Capture the cell that displays the provided text and extract its [x, y] central coordinate. 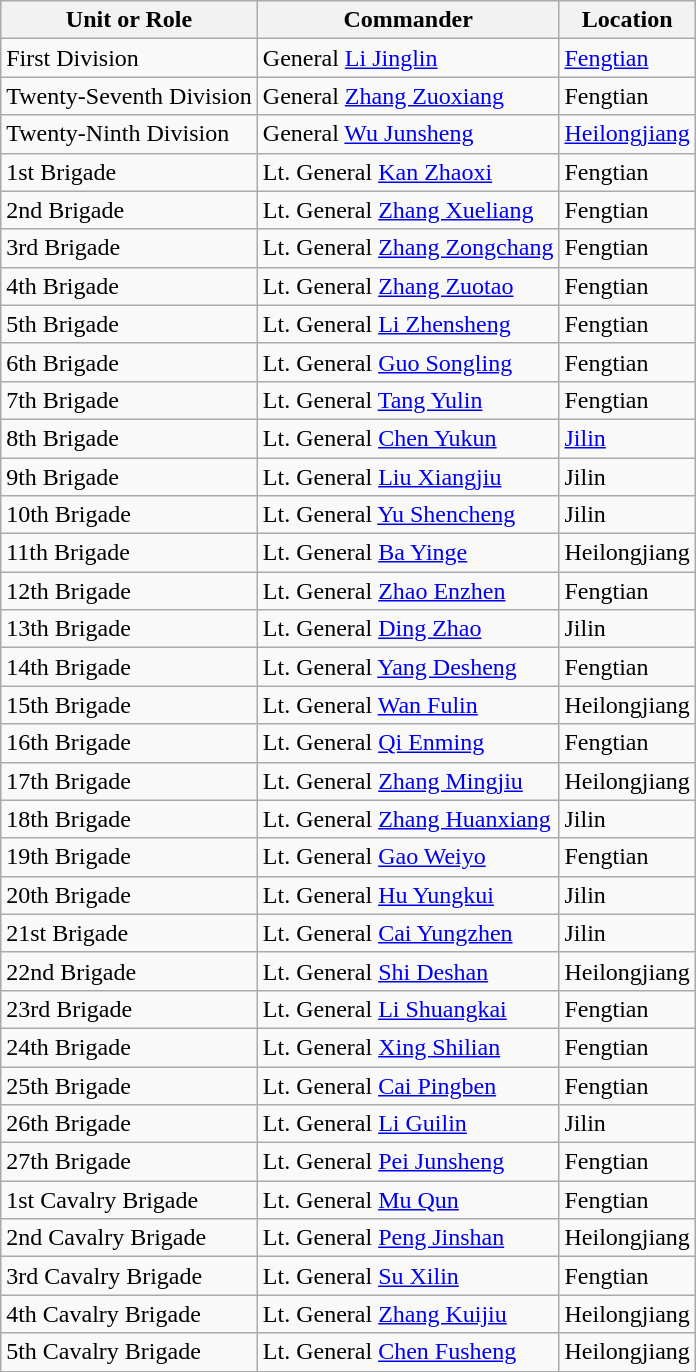
11th Brigade [130, 553]
7th Brigade [130, 400]
21st Brigade [130, 933]
4th Brigade [130, 286]
Lt. General Kan Zhaoxi [408, 172]
Lt. General Zhang Mingjiu [408, 781]
Commander [408, 20]
8th Brigade [130, 438]
Lt. General Zhang Xueliang [408, 210]
Location [627, 20]
Lt. General Qi Enming [408, 743]
Lt. General Xing Shilian [408, 1047]
Lt. General Yu Shencheng [408, 515]
2nd Cavalry Brigade [130, 1238]
20th Brigade [130, 895]
26th Brigade [130, 1124]
Lt. General Chen Fusheng [408, 1352]
General Zhang Zuoxiang [408, 96]
4th Cavalry Brigade [130, 1314]
Lt. General Li Guilin [408, 1124]
Lt. General Zhang Kuijiu [408, 1314]
3rd Cavalry Brigade [130, 1276]
Lt. General Li Shuangkai [408, 1009]
19th Brigade [130, 857]
13th Brigade [130, 629]
14th Brigade [130, 667]
Lt. General Peng Jinshan [408, 1238]
Unit or Role [130, 20]
22nd Brigade [130, 971]
16th Brigade [130, 743]
18th Brigade [130, 819]
1st Brigade [130, 172]
27th Brigade [130, 1162]
General Li Jinglin [408, 58]
Lt. General Chen Yukun [408, 438]
Lt. General Hu Yungkui [408, 895]
Lt. General Wan Fulin [408, 705]
Lt. General Zhang Huanxiang [408, 819]
Lt. General Guo Songling [408, 362]
5th Cavalry Brigade [130, 1352]
Lt. General Pei Junsheng [408, 1162]
Lt. General Li Zhensheng [408, 324]
Lt. General Su Xilin [408, 1276]
Lt. General Cai Pingben [408, 1085]
17th Brigade [130, 781]
Lt. General Zhang Zuotao [408, 286]
2nd Brigade [130, 210]
24th Brigade [130, 1047]
Lt. General Gao Weiyo [408, 857]
General Wu Junsheng [408, 134]
6th Brigade [130, 362]
Lt. General Yang Desheng [408, 667]
Lt. General Liu Xiangjiu [408, 477]
Lt. General Ba Yinge [408, 553]
Twenty-Seventh Division [130, 96]
First Division [130, 58]
5th Brigade [130, 324]
23rd Brigade [130, 1009]
Lt. General Zhao Enzhen [408, 591]
Lt. General Mu Qun [408, 1200]
3rd Brigade [130, 248]
Lt. General Tang Yulin [408, 400]
15th Brigade [130, 705]
Twenty-Ninth Division [130, 134]
Lt. General Zhang Zongchang [408, 248]
9th Brigade [130, 477]
12th Brigade [130, 591]
Lt. General Ding Zhao [408, 629]
1st Cavalry Brigade [130, 1200]
Lt. General Shi Deshan [408, 971]
10th Brigade [130, 515]
25th Brigade [130, 1085]
Lt. General Cai Yungzhen [408, 933]
